From the cell containing the given text, extract its center point as [x, y] coordinate. 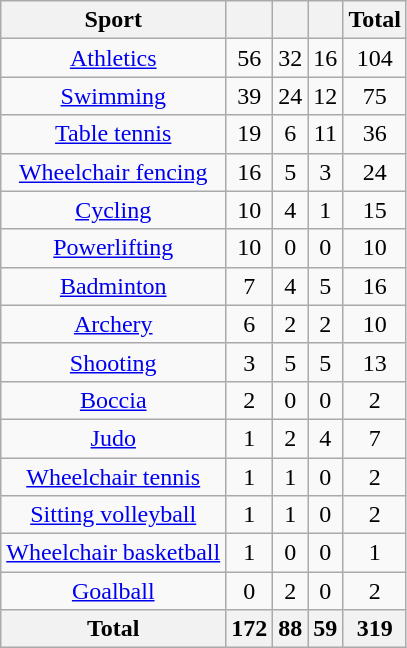
32 [290, 58]
75 [375, 96]
Powerlifting [114, 248]
39 [250, 96]
Boccia [114, 400]
Athletics [114, 58]
Swimming [114, 96]
36 [375, 134]
59 [326, 629]
172 [250, 629]
15 [375, 210]
Table tennis [114, 134]
88 [290, 629]
Sitting volleyball [114, 515]
319 [375, 629]
104 [375, 58]
Wheelchair tennis [114, 477]
Goalball [114, 591]
19 [250, 134]
Shooting [114, 362]
Wheelchair basketball [114, 553]
Wheelchair fencing [114, 172]
Cycling [114, 210]
13 [375, 362]
Sport [114, 20]
Judo [114, 438]
56 [250, 58]
Badminton [114, 286]
11 [326, 134]
Archery [114, 324]
12 [326, 96]
